Pinpoint the cell where the given text exists, returning its (x, y) midpoint coordinate. 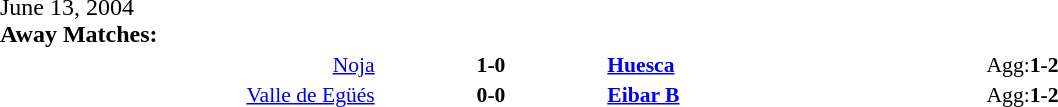
1-0 (492, 64)
Huesca (795, 64)
